From the cell containing the given text, extract its center point as (x, y) coordinate. 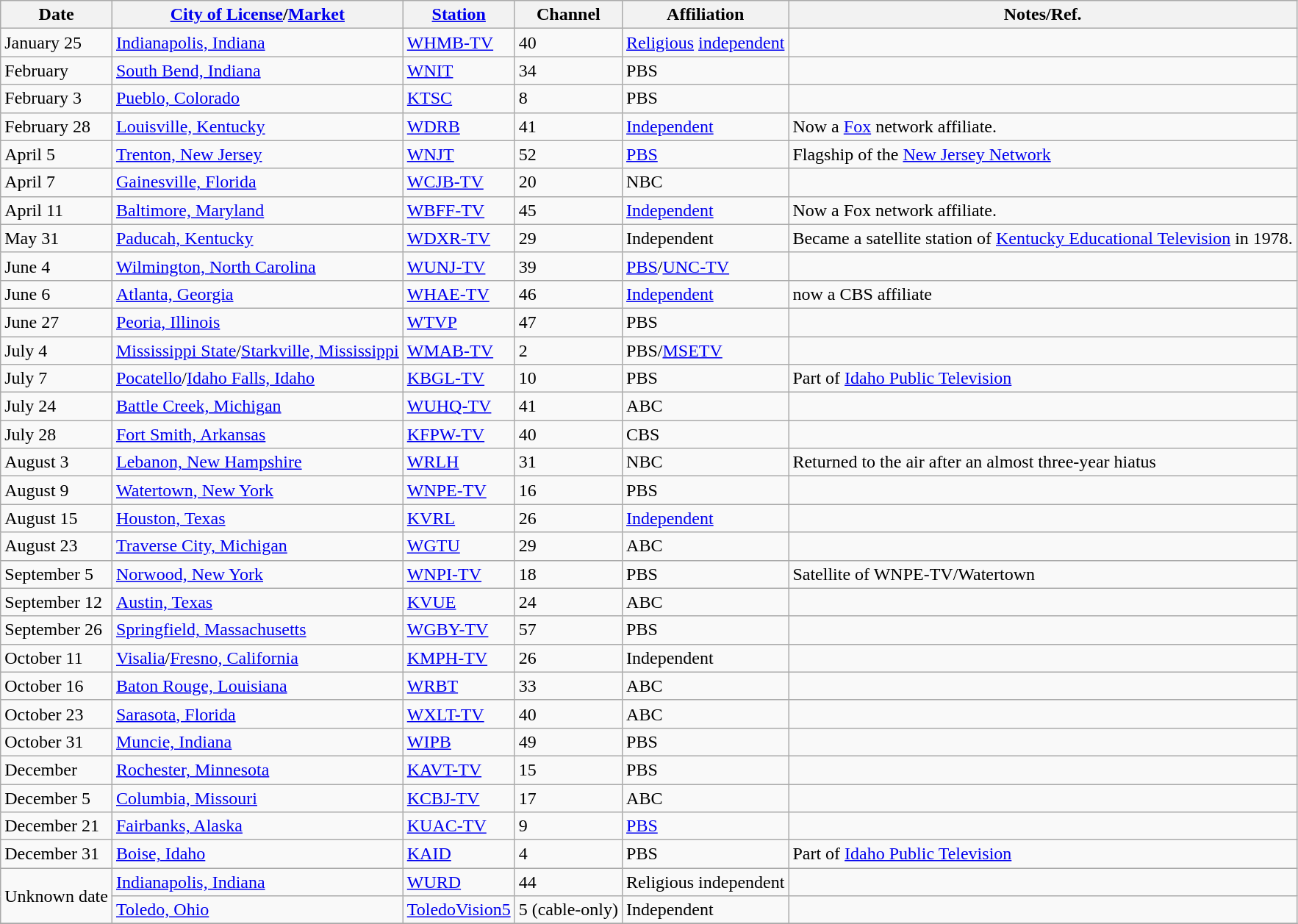
August 15 (57, 518)
KVRL (459, 518)
WIPB (459, 742)
December 21 (57, 826)
ToledoVision5 (459, 910)
WNJT (459, 154)
Channel (568, 15)
July 7 (57, 379)
May 31 (57, 238)
Battle Creek, Michigan (257, 407)
33 (568, 686)
Notes/Ref. (1042, 15)
Wilmington, North Carolina (257, 266)
April 11 (57, 210)
WCJB-TV (459, 182)
Muncie, Indiana (257, 742)
August 9 (57, 490)
June 6 (57, 294)
Toledo, Ohio (257, 910)
Returned to the air after an almost three-year hiatus (1042, 462)
47 (568, 322)
PBS/MSETV (706, 351)
WDXR-TV (459, 238)
KFPW-TV (459, 434)
52 (568, 154)
Traverse City, Michigan (257, 546)
Station (459, 15)
44 (568, 882)
CBS (706, 434)
October 11 (57, 658)
Atlanta, Georgia (257, 294)
PBS/UNC-TV (706, 266)
Austin, Texas (257, 602)
KAVT-TV (459, 770)
Pocatello/Idaho Falls, Idaho (257, 379)
Baltimore, Maryland (257, 210)
WRBT (459, 686)
Rochester, Minnesota (257, 770)
17 (568, 798)
January 25 (57, 43)
Boise, Idaho (257, 854)
WXLT-TV (459, 714)
57 (568, 630)
Paducah, Kentucky (257, 238)
September 26 (57, 630)
WBFF-TV (459, 210)
5 (cable-only) (568, 910)
October 16 (57, 686)
Trenton, New Jersey (257, 154)
WHMB-TV (459, 43)
WUHQ-TV (459, 407)
June 27 (57, 322)
2 (568, 351)
WHAE-TV (459, 294)
February 3 (57, 99)
now a CBS affiliate (1042, 294)
City of License/Market (257, 15)
Flagship of the New Jersey Network (1042, 154)
April 7 (57, 182)
KUAC-TV (459, 826)
WGTU (459, 546)
WNIT (459, 71)
16 (568, 490)
September 5 (57, 574)
WUNJ-TV (459, 266)
Lebanon, New Hampshire (257, 462)
Louisville, Kentucky (257, 126)
31 (568, 462)
Affiliation (706, 15)
July 4 (57, 351)
KTSC (459, 99)
Fairbanks, Alaska (257, 826)
18 (568, 574)
WRLH (459, 462)
Sarasota, Florida (257, 714)
Fort Smith, Arkansas (257, 434)
July 28 (57, 434)
24 (568, 602)
Pueblo, Colorado (257, 99)
8 (568, 99)
Became a satellite station of Kentucky Educational Television in 1978. (1042, 238)
South Bend, Indiana (257, 71)
February (57, 71)
KVUE (459, 602)
December (57, 770)
WNPE-TV (459, 490)
December 31 (57, 854)
Gainesville, Florida (257, 182)
September 12 (57, 602)
WDRB (459, 126)
45 (568, 210)
Springfield, Massachusetts (257, 630)
34 (568, 71)
February 28 (57, 126)
Unknown date (57, 896)
WMAB-TV (459, 351)
WNPI-TV (459, 574)
WGBY-TV (459, 630)
Norwood, New York (257, 574)
June 4 (57, 266)
October 23 (57, 714)
Houston, Texas (257, 518)
39 (568, 266)
Columbia, Missouri (257, 798)
Visalia/Fresno, California (257, 658)
15 (568, 770)
Baton Rouge, Louisiana (257, 686)
August 3 (57, 462)
20 (568, 182)
WTVP (459, 322)
Satellite of WNPE-TV/Watertown (1042, 574)
KAID (459, 854)
October 31 (57, 742)
Watertown, New York (257, 490)
Peoria, Illinois (257, 322)
July 24 (57, 407)
April 5 (57, 154)
August 23 (57, 546)
46 (568, 294)
Mississippi State/Starkville, Mississippi (257, 351)
Date (57, 15)
10 (568, 379)
9 (568, 826)
KCBJ-TV (459, 798)
KBGL-TV (459, 379)
WURD (459, 882)
KMPH-TV (459, 658)
4 (568, 854)
December 5 (57, 798)
49 (568, 742)
